Pinpoint the cell where the given text exists, returning its [x, y] midpoint coordinate. 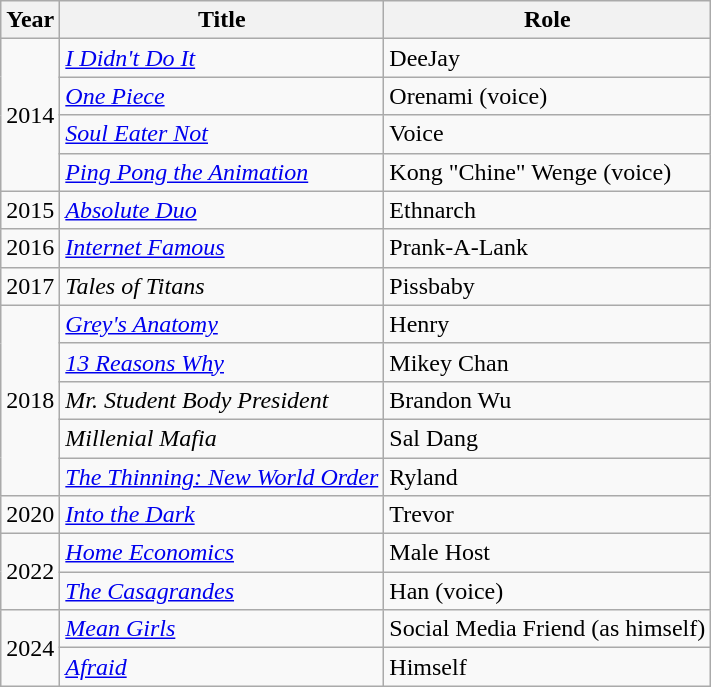
Millenial Mafia [222, 438]
Title [222, 20]
Social Media Friend (as himself) [548, 629]
Internet Famous [222, 248]
2022 [30, 572]
2016 [30, 248]
Ethnarch [548, 210]
Mr. Student Body President [222, 400]
Ryland [548, 477]
Han (voice) [548, 591]
One Piece [222, 96]
2018 [30, 400]
I Didn't Do It [222, 58]
Soul Eater Not [222, 134]
Sal Dang [548, 438]
Tales of Titans [222, 286]
2020 [30, 515]
Role [548, 20]
2014 [30, 115]
Afraid [222, 667]
Prank-A-Lank [548, 248]
Mean Girls [222, 629]
Trevor [548, 515]
13 Reasons Why [222, 362]
Male Host [548, 553]
Ping Pong the Animation [222, 172]
2024 [30, 648]
Orenami (voice) [548, 96]
DeeJay [548, 58]
Into the Dark [222, 515]
Mikey Chan [548, 362]
Pissbaby [548, 286]
Voice [548, 134]
2017 [30, 286]
The Thinning: New World Order [222, 477]
Home Economics [222, 553]
2015 [30, 210]
Kong "Chine" Wenge (voice) [548, 172]
Brandon Wu [548, 400]
Year [30, 20]
Absolute Duo [222, 210]
Himself [548, 667]
Henry [548, 324]
Grey's Anatomy [222, 324]
The Casagrandes [222, 591]
